From the cell containing the given text, extract its center point as [x, y] coordinate. 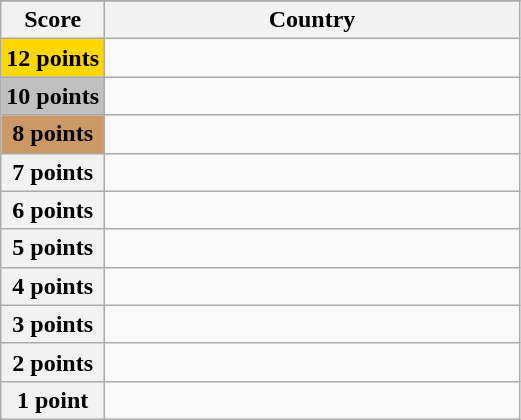
10 points [53, 96]
7 points [53, 172]
4 points [53, 286]
8 points [53, 134]
12 points [53, 58]
1 point [53, 400]
6 points [53, 210]
Score [53, 20]
Country [312, 20]
3 points [53, 324]
5 points [53, 248]
2 points [53, 362]
